Scan for the cell matching the given text and deliver its (X, Y) coordinate at center. 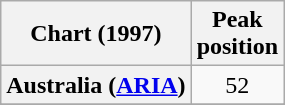
Peakposition (237, 34)
Chart (1997) (96, 34)
Australia (ARIA) (96, 85)
52 (237, 85)
